Pinpoint the cell where the given text exists, returning its (X, Y) midpoint coordinate. 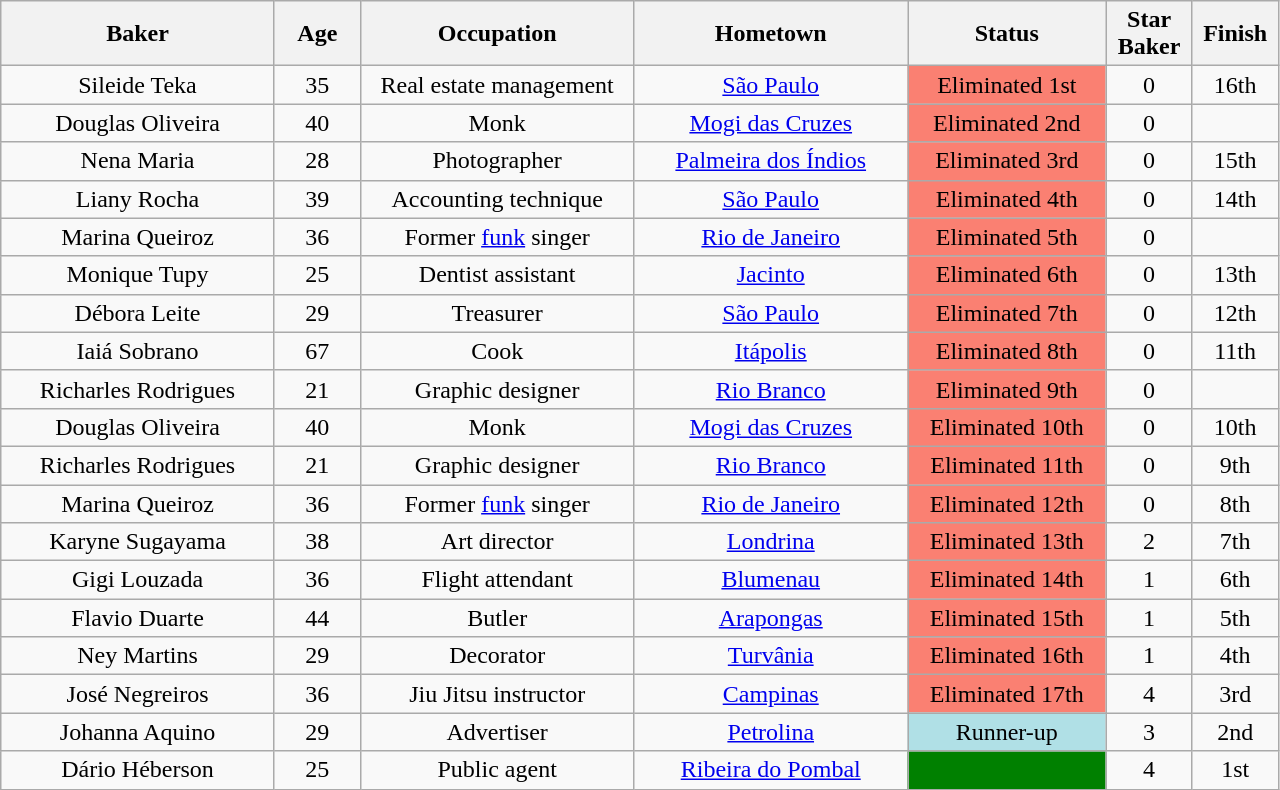
2 (1149, 542)
10th (1235, 427)
Gigi Louzada (138, 580)
1st (1235, 770)
5th (1235, 618)
Age (317, 34)
Photographer (497, 161)
Blumenau (771, 580)
3 (1149, 732)
Dentist assistant (497, 275)
Londrina (771, 542)
9th (1235, 465)
Nena Maria (138, 161)
Petrolina (771, 732)
Eliminated 7th (1008, 313)
Eliminated 12th (1008, 503)
6th (1235, 580)
4th (1235, 656)
Eliminated 14th (1008, 580)
Occupation (497, 34)
8th (1235, 503)
Finish (1235, 34)
28 (317, 161)
Accounting technique (497, 199)
Eliminated 1st (1008, 85)
Eliminated 10th (1008, 427)
3rd (1235, 694)
35 (317, 85)
Eliminated 15th (1008, 618)
Jacinto (771, 275)
Public agent (497, 770)
14th (1235, 199)
Ney Martins (138, 656)
Real estate management (497, 85)
Eliminated 2nd (1008, 123)
Runner-up (1008, 732)
Dário Héberson (138, 770)
Decorator (497, 656)
Eliminated 6th (1008, 275)
Liany Rocha (138, 199)
67 (317, 351)
2nd (1235, 732)
44 (317, 618)
Flight attendant (497, 580)
Eliminated 9th (1008, 389)
Baker (138, 34)
Iaiá Sobrano (138, 351)
38 (317, 542)
Art director (497, 542)
Ribeira do Pombal (771, 770)
7th (1235, 542)
11th (1235, 351)
Flavio Duarte (138, 618)
Cook (497, 351)
Eliminated 8th (1008, 351)
Eliminated 13th (1008, 542)
Butler (497, 618)
16th (1235, 85)
Arapongas (771, 618)
Jiu Jitsu instructor (497, 694)
Johanna Aquino (138, 732)
Star Baker (1149, 34)
Itápolis (771, 351)
Eliminated 3rd (1008, 161)
Eliminated 16th (1008, 656)
Palmeira dos Índios (771, 161)
Treasurer (497, 313)
Advertiser (497, 732)
Hometown (771, 34)
39 (317, 199)
Eliminated 4th (1008, 199)
Campinas (771, 694)
Status (1008, 34)
Eliminated 5th (1008, 237)
Monique Tupy (138, 275)
12th (1235, 313)
Karyne Sugayama (138, 542)
Eliminated 11th (1008, 465)
Sileide Teka (138, 85)
Eliminated 17th (1008, 694)
15th (1235, 161)
Débora Leite (138, 313)
13th (1235, 275)
José Negreiros (138, 694)
Turvânia (771, 656)
